Detect which cell encompasses the target text, then output its [X, Y] center coordinate. 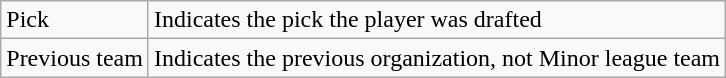
Previous team [75, 58]
Indicates the pick the player was drafted [436, 20]
Pick [75, 20]
Indicates the previous organization, not Minor league team [436, 58]
